Search for the cell housing the specified text and yield its (x, y) center coordinate. 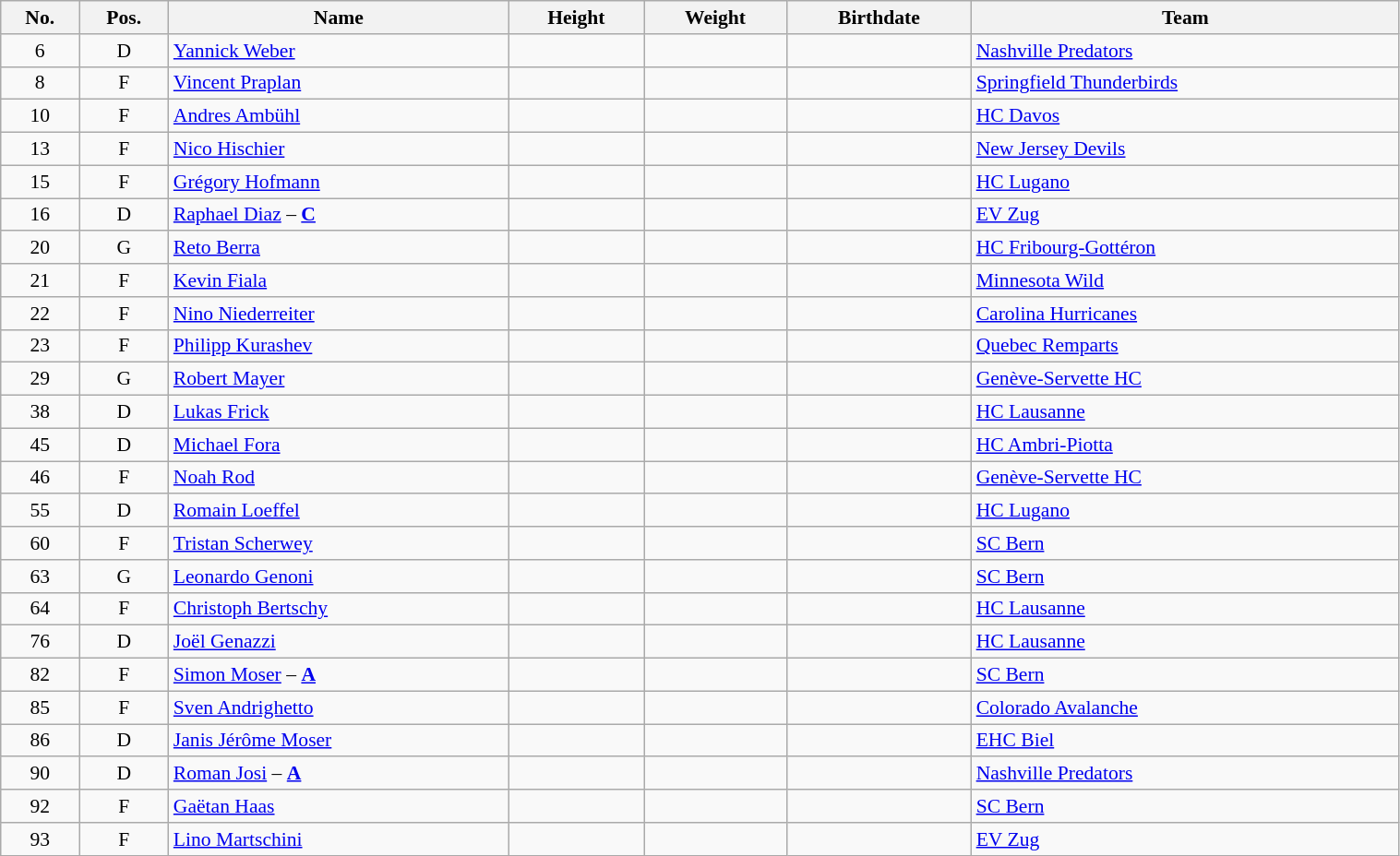
82 (41, 675)
Team (1185, 18)
13 (41, 149)
90 (41, 774)
HC Ambri-Piotta (1185, 445)
55 (41, 511)
Name (339, 18)
HC Davos (1185, 116)
Christoph Bertschy (339, 609)
Springfield Thunderbirds (1185, 83)
Gaëtan Haas (339, 806)
Philipp Kurashev (339, 346)
Grégory Hofmann (339, 182)
Carolina Hurricanes (1185, 314)
46 (41, 478)
Robert Mayer (339, 379)
63 (41, 577)
Quebec Remparts (1185, 346)
Joël Genazzi (339, 642)
Colorado Avalanche (1185, 707)
Lino Martschini (339, 839)
29 (41, 379)
Birthdate (879, 18)
93 (41, 839)
Sven Andrighetto (339, 707)
15 (41, 182)
Vincent Praplan (339, 83)
10 (41, 116)
Raphael Diaz – C (339, 215)
Kevin Fiala (339, 280)
Yannick Weber (339, 51)
Lukas Frick (339, 412)
92 (41, 806)
Michael Fora (339, 445)
38 (41, 412)
86 (41, 741)
23 (41, 346)
Nico Hischier (339, 149)
Andres Ambühl (339, 116)
No. (41, 18)
22 (41, 314)
6 (41, 51)
Noah Rod (339, 478)
Height (576, 18)
Pos. (124, 18)
21 (41, 280)
20 (41, 248)
HC Fribourg-Gottéron (1185, 248)
60 (41, 543)
Romain Loeffel (339, 511)
Minnesota Wild (1185, 280)
Simon Moser – A (339, 675)
Reto Berra (339, 248)
85 (41, 707)
Weight (715, 18)
Leonardo Genoni (339, 577)
Nino Niederreiter (339, 314)
45 (41, 445)
64 (41, 609)
Roman Josi – A (339, 774)
New Jersey Devils (1185, 149)
8 (41, 83)
EHC Biel (1185, 741)
Janis Jérôme Moser (339, 741)
16 (41, 215)
Tristan Scherwey (339, 543)
76 (41, 642)
